Find where the given text appears and provide that cell's center as [x, y] coordinate. 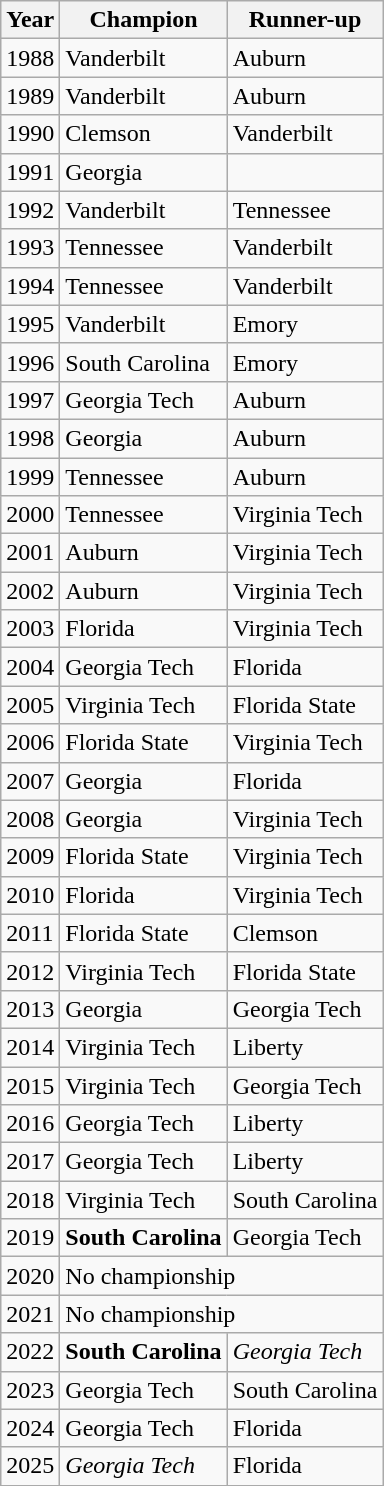
2017 [30, 1162]
1996 [30, 362]
2018 [30, 1200]
2001 [30, 553]
1994 [30, 286]
2022 [30, 1352]
2019 [30, 1238]
1991 [30, 172]
2024 [30, 1428]
1993 [30, 248]
2010 [30, 895]
1999 [30, 477]
2011 [30, 933]
Champion [144, 20]
1997 [30, 400]
2006 [30, 743]
2003 [30, 629]
2002 [30, 591]
Runner-up [305, 20]
1995 [30, 324]
1998 [30, 438]
2023 [30, 1390]
2007 [30, 781]
2009 [30, 857]
2013 [30, 1009]
2000 [30, 515]
2021 [30, 1314]
2008 [30, 819]
1992 [30, 210]
2025 [30, 1466]
1989 [30, 96]
2020 [30, 1276]
Year [30, 20]
1988 [30, 58]
2014 [30, 1047]
2004 [30, 667]
2012 [30, 971]
2015 [30, 1085]
2005 [30, 705]
2016 [30, 1124]
1990 [30, 134]
